Provide the [X, Y] coordinate of the cell's center where the given text is located.  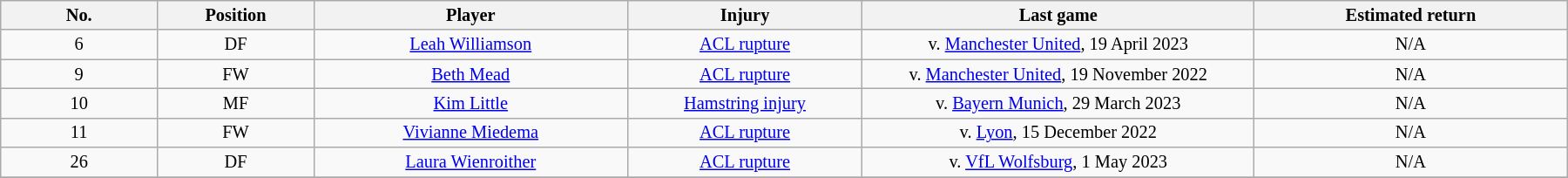
Leah Williamson [470, 44]
9 [79, 74]
v. Lyon, 15 December 2022 [1058, 133]
Injury [745, 15]
Beth Mead [470, 74]
Position [236, 15]
10 [79, 103]
26 [79, 162]
v. VfL Wolfsburg, 1 May 2023 [1058, 162]
Vivianne Miedema [470, 133]
v. Manchester United, 19 April 2023 [1058, 44]
No. [79, 15]
11 [79, 133]
v. Manchester United, 19 November 2022 [1058, 74]
Kim Little [470, 103]
Last game [1058, 15]
MF [236, 103]
Player [470, 15]
Estimated return [1411, 15]
Hamstring injury [745, 103]
6 [79, 44]
Laura Wienroither [470, 162]
v. Bayern Munich, 29 March 2023 [1058, 103]
